Return the (x, y) coordinate for the center point of the cell that contains the specified text.  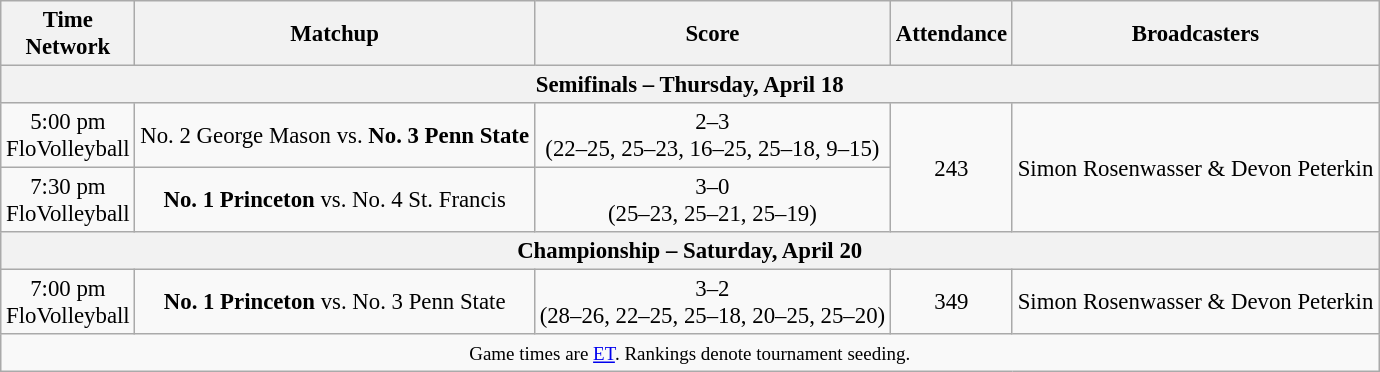
3–0(25–23, 25–21, 25–19) (712, 200)
349 (951, 302)
5:00 pmFloVolleyball (68, 136)
Score (712, 34)
TimeNetwork (68, 34)
Broadcasters (1195, 34)
Championship – Saturday, April 20 (690, 251)
2–3(22–25, 25–23, 16–25, 25–18, 9–15) (712, 136)
Matchup (334, 34)
No. 2 George Mason vs. No. 3 Penn State (334, 136)
7:00 pmFloVolleyball (68, 302)
Game times are ET. Rankings denote tournament seeding. (690, 353)
Attendance (951, 34)
No. 1 Princeton vs. No. 4 St. Francis (334, 200)
Semifinals – Thursday, April 18 (690, 85)
No. 1 Princeton vs. No. 3 Penn State (334, 302)
243 (951, 168)
3–2(28–26, 22–25, 25–18, 20–25, 25–20) (712, 302)
7:30 pmFloVolleyball (68, 200)
